Provide the [X, Y] coordinate of the cell's center where the given text is located.  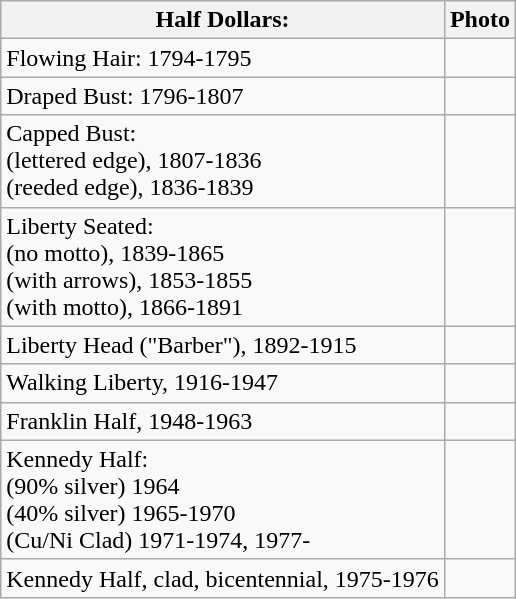
Capped Bust:(lettered edge), 1807-1836(reeded edge), 1836-1839 [223, 161]
Walking Liberty, 1916-1947 [223, 383]
Flowing Hair: 1794-1795 [223, 58]
Liberty Seated:(no motto), 1839-1865(with arrows), 1853-1855(with motto), 1866-1891 [223, 266]
Kennedy Half:(90% silver) 1964(40% silver) 1965-1970(Cu/Ni Clad) 1971-1974, 1977- [223, 500]
Draped Bust: 1796-1807 [223, 96]
Franklin Half, 1948-1963 [223, 421]
Photo [480, 20]
Half Dollars: [223, 20]
Liberty Head ("Barber"), 1892-1915 [223, 345]
Kennedy Half, clad, bicentennial, 1975-1976 [223, 578]
